Provide the (X, Y) coordinate of the cell's center where the given text is located.  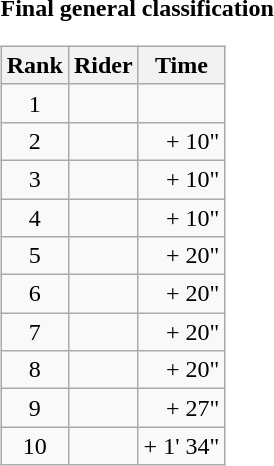
8 (34, 370)
Rider (103, 65)
4 (34, 217)
Rank (34, 65)
Time (182, 65)
6 (34, 294)
+ 27" (182, 408)
10 (34, 446)
+ 1' 34" (182, 446)
9 (34, 408)
3 (34, 179)
5 (34, 256)
7 (34, 332)
2 (34, 141)
1 (34, 103)
